Provide the (X, Y) coordinate of the cell's center where the given text is located.  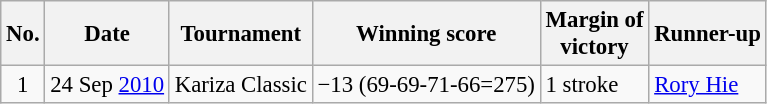
Runner-up (708, 34)
1 (23, 85)
Tournament (240, 34)
−13 (69-69-71-66=275) (426, 85)
1 stroke (594, 85)
No. (23, 34)
Margin ofvictory (594, 34)
Date (107, 34)
24 Sep 2010 (107, 85)
Rory Hie (708, 85)
Winning score (426, 34)
Kariza Classic (240, 85)
